Capture the cell that displays the provided text and extract its (X, Y) central coordinate. 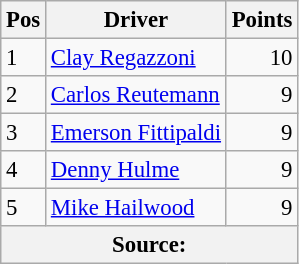
Carlos Reutemann (136, 95)
4 (24, 170)
Source: (150, 245)
Mike Hailwood (136, 208)
Points (262, 20)
1 (24, 58)
Denny Hulme (136, 170)
Pos (24, 20)
Clay Regazzoni (136, 58)
Emerson Fittipaldi (136, 133)
2 (24, 95)
Driver (136, 20)
3 (24, 133)
10 (262, 58)
5 (24, 208)
